Find where the given text appears and provide that cell's center as [X, Y] coordinate. 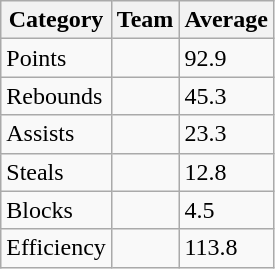
23.3 [226, 134]
Points [56, 58]
Category [56, 20]
Team [145, 20]
113.8 [226, 248]
4.5 [226, 210]
Assists [56, 134]
Average [226, 20]
45.3 [226, 96]
92.9 [226, 58]
Rebounds [56, 96]
Steals [56, 172]
Blocks [56, 210]
12.8 [226, 172]
Efficiency [56, 248]
